From the cell containing the given text, extract its center point as (X, Y) coordinate. 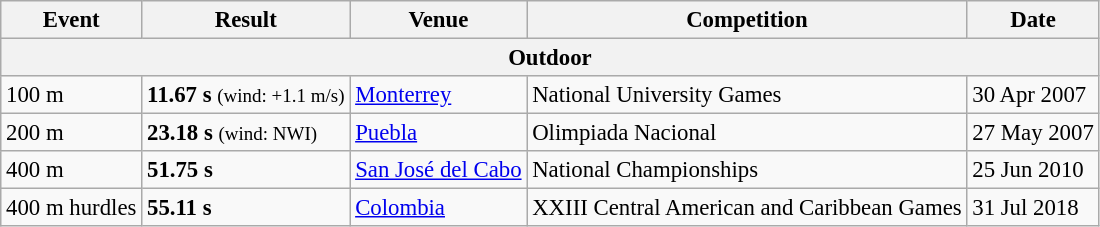
23.18 s (wind: NWI) (246, 133)
31 Jul 2018 (1033, 208)
100 m (72, 95)
55.11 s (246, 208)
25 Jun 2010 (1033, 170)
Competition (747, 20)
Monterrey (438, 95)
National University Games (747, 95)
30 Apr 2007 (1033, 95)
San José del Cabo (438, 170)
11.67 s (wind: +1.1 m/s) (246, 95)
Olimpiada Nacional (747, 133)
Result (246, 20)
200 m (72, 133)
Date (1033, 20)
Colombia (438, 208)
51.75 s (246, 170)
National Championships (747, 170)
Venue (438, 20)
27 May 2007 (1033, 133)
XXIII Central American and Caribbean Games (747, 208)
Outdoor (550, 58)
Event (72, 20)
Puebla (438, 133)
400 m hurdles (72, 208)
400 m (72, 170)
